Detect which cell encompasses the target text, then output its [x, y] center coordinate. 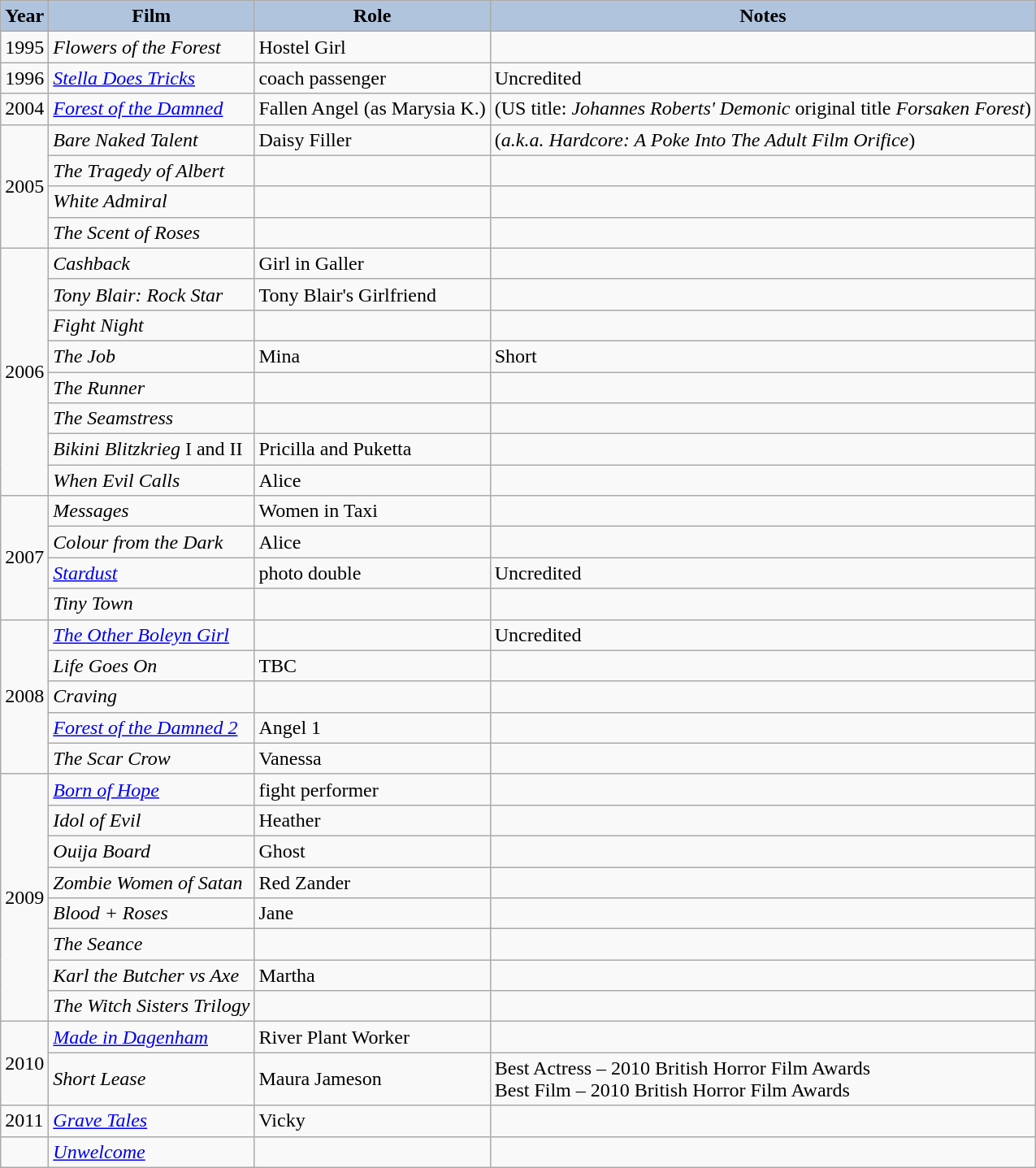
Zombie Women of Satan [151, 882]
Colour from the Dark [151, 542]
The Job [151, 356]
photo double [372, 573]
2007 [24, 558]
Stella Does Tricks [151, 78]
Ghost [372, 851]
The Seance [151, 944]
Role [372, 16]
The Other Boleyn Girl [151, 635]
Idol of Evil [151, 820]
Daisy Filler [372, 140]
2011 [24, 1121]
Life Goes On [151, 666]
Red Zander [372, 882]
2006 [24, 371]
Women in Taxi [372, 511]
Best Actress – 2010 British Horror Film AwardsBest Film – 2010 British Horror Film Awards [762, 1079]
2004 [24, 109]
Heather [372, 820]
Martha [372, 975]
Vicky [372, 1121]
TBC [372, 666]
2008 [24, 697]
Tiny Town [151, 604]
The Scent of Roses [151, 232]
Made in Dagenham [151, 1037]
2005 [24, 186]
Fallen Angel (as Marysia K.) [372, 109]
Grave Tales [151, 1121]
1996 [24, 78]
Jane [372, 914]
River Plant Worker [372, 1037]
Hostel Girl [372, 47]
Girl in Galler [372, 263]
White Admiral [151, 202]
The Seamstress [151, 419]
2010 [24, 1063]
Flowers of the Forest [151, 47]
Forest of the Damned [151, 109]
Messages [151, 511]
Bare Naked Talent [151, 140]
Year [24, 16]
Fight Night [151, 325]
Film [151, 16]
Tony Blair: Rock Star [151, 294]
(US title: Johannes Roberts' Demonic original title Forsaken Forest) [762, 109]
The Scar Crow [151, 758]
1995 [24, 47]
coach passenger [372, 78]
Forest of the Damned 2 [151, 727]
Born of Hope [151, 789]
Tony Blair's Girlfriend [372, 294]
The Tragedy of Albert [151, 171]
Maura Jameson [372, 1079]
Vanessa [372, 758]
2009 [24, 897]
fight performer [372, 789]
Craving [151, 697]
Mina [372, 356]
Cashback [151, 263]
Pricilla and Puketta [372, 449]
Short [762, 356]
Ouija Board [151, 851]
Angel 1 [372, 727]
Short Lease [151, 1079]
Notes [762, 16]
Bikini Blitzkrieg I and II [151, 449]
The Witch Sisters Trilogy [151, 1006]
Karl the Butcher vs Axe [151, 975]
(a.k.a. Hardcore: A Poke Into The Adult Film Orifice) [762, 140]
When Evil Calls [151, 480]
Unwelcome [151, 1152]
Stardust [151, 573]
The Runner [151, 388]
Blood + Roses [151, 914]
